Pinpoint the cell where the given text exists, returning its (x, y) midpoint coordinate. 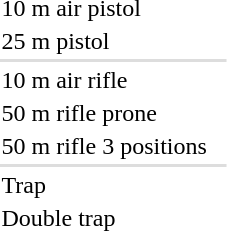
Trap (104, 185)
10 m air rifle (104, 80)
50 m rifle 3 positions (104, 146)
25 m pistol (104, 41)
50 m rifle prone (104, 113)
